Output the [x, y] coordinate of the center of the cell containing the given text.  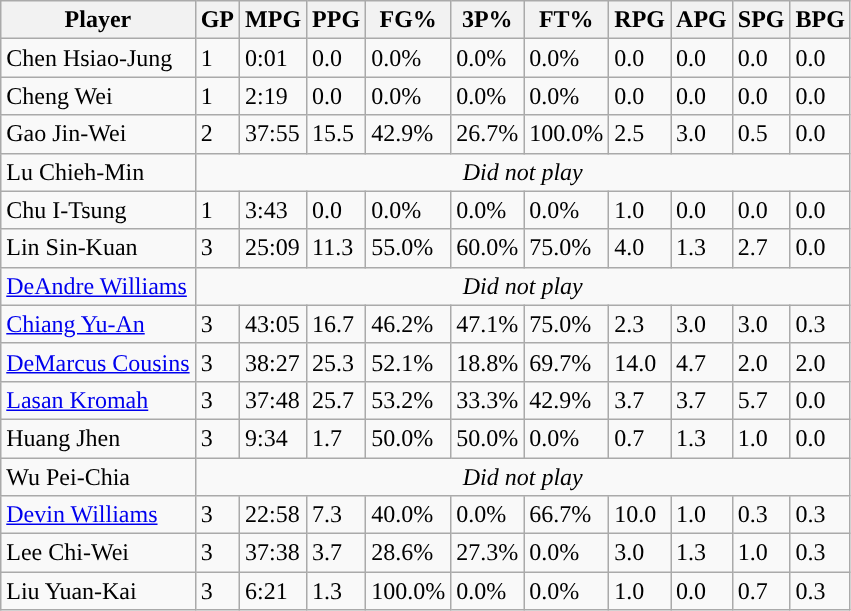
47.1% [488, 324]
Liu Yuan-Kai [98, 591]
Chiang Yu-An [98, 324]
14.0 [640, 362]
22:58 [274, 515]
SPG [761, 20]
0:01 [274, 58]
53.2% [408, 400]
16.7 [336, 324]
60.0% [488, 248]
Wu Pei-Chia [98, 477]
MPG [274, 20]
11.3 [336, 248]
RPG [640, 20]
Lin Sin-Kuan [98, 248]
3P% [488, 20]
27.3% [488, 553]
Huang Jhen [98, 438]
3:43 [274, 210]
2.3 [640, 324]
Devin Williams [98, 515]
DeMarcus Cousins [98, 362]
55.0% [408, 248]
2.7 [761, 248]
2.5 [640, 134]
0.5 [761, 134]
7.3 [336, 515]
28.6% [408, 553]
25:09 [274, 248]
52.1% [408, 362]
43:05 [274, 324]
Lasan Kromah [98, 400]
4.0 [640, 248]
2:19 [274, 96]
Cheng Wei [98, 96]
BPG [820, 20]
GP [217, 20]
4.7 [702, 362]
5.7 [761, 400]
Chen Hsiao-Jung [98, 58]
2 [217, 134]
Chu I-Tsung [98, 210]
9:34 [274, 438]
33.3% [488, 400]
25.3 [336, 362]
69.7% [566, 362]
Lee Chi-Wei [98, 553]
18.8% [488, 362]
6:21 [274, 591]
37:38 [274, 553]
FG% [408, 20]
38:27 [274, 362]
PPG [336, 20]
Lu Chieh-Min [98, 172]
37:48 [274, 400]
Gao Jin-Wei [98, 134]
46.2% [408, 324]
15.5 [336, 134]
DeAndre Williams [98, 286]
40.0% [408, 515]
10.0 [640, 515]
APG [702, 20]
Player [98, 20]
66.7% [566, 515]
37:55 [274, 134]
26.7% [488, 134]
FT% [566, 20]
25.7 [336, 400]
1.7 [336, 438]
